Provide the (X, Y) coordinate of the cell's center where the given text is located.  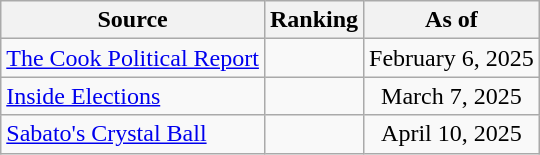
February 6, 2025 (452, 58)
Source (133, 20)
April 10, 2025 (452, 134)
Inside Elections (133, 96)
As of (452, 20)
Ranking (314, 20)
The Cook Political Report (133, 58)
Sabato's Crystal Ball (133, 134)
March 7, 2025 (452, 96)
